For the text-containing cell, return its midpoint in (X, Y) coordinate format. 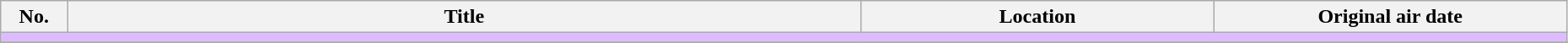
Original air date (1390, 17)
No. (34, 17)
Title (464, 17)
Location (1037, 17)
